For the text-containing cell, return its midpoint in (X, Y) coordinate format. 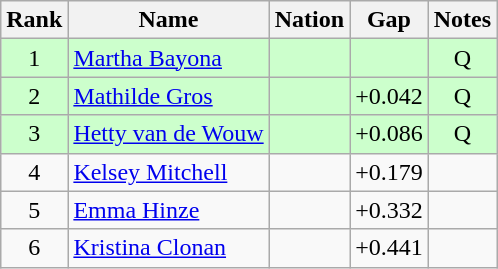
+0.179 (390, 172)
6 (34, 248)
4 (34, 172)
Hetty van de Wouw (168, 134)
Nation (309, 20)
Emma Hinze (168, 210)
+0.086 (390, 134)
3 (34, 134)
1 (34, 58)
Martha Bayona (168, 58)
2 (34, 96)
+0.441 (390, 248)
+0.332 (390, 210)
Gap (390, 20)
Name (168, 20)
Kelsey Mitchell (168, 172)
5 (34, 210)
Notes (462, 20)
+0.042 (390, 96)
Mathilde Gros (168, 96)
Rank (34, 20)
Kristina Clonan (168, 248)
